Pinpoint the cell where the given text exists, returning its (X, Y) midpoint coordinate. 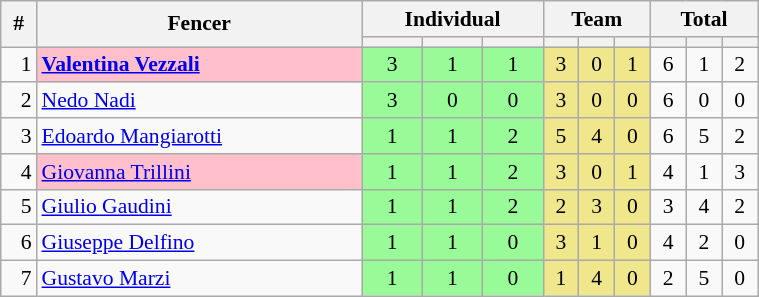
Giuseppe Delfino (198, 243)
Nedo Nadi (198, 101)
Valentina Vezzali (198, 65)
Edoardo Mangiarotti (198, 136)
7 (19, 279)
Giulio Gaudini (198, 207)
Individual (452, 19)
Team (596, 19)
Gustavo Marzi (198, 279)
Fencer (198, 24)
Giovanna Trillini (198, 172)
# (19, 24)
Total (704, 19)
